Locate the cell with the specified text and output its (x, y) center coordinate. 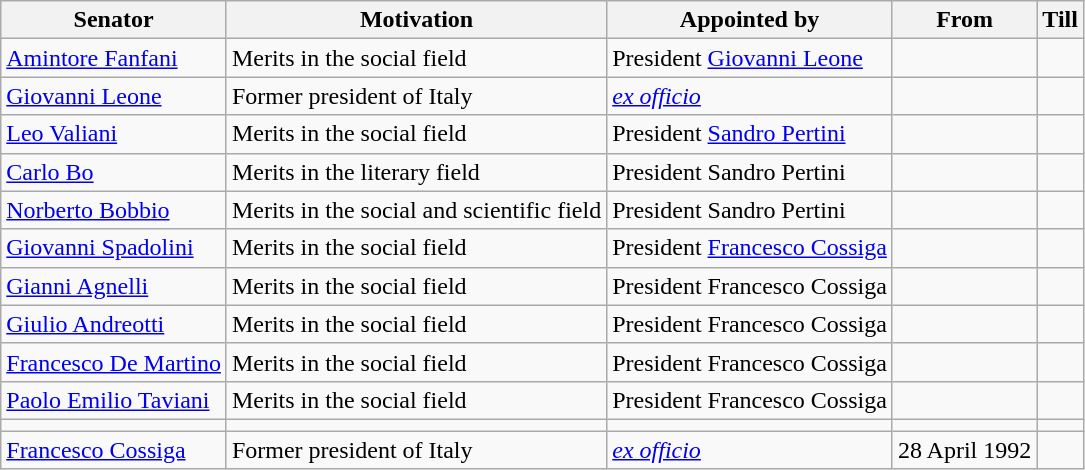
Norberto Bobbio (114, 210)
Giovanni Leone (114, 96)
From (964, 20)
Till (1060, 20)
Giulio Andreotti (114, 324)
President Giovanni Leone (750, 58)
Gianni Agnelli (114, 286)
28 April 1992 (964, 449)
Francesco De Martino (114, 362)
Motivation (416, 20)
Francesco Cossiga (114, 449)
Merits in the literary field (416, 172)
Leo Valiani (114, 134)
Carlo Bo (114, 172)
Giovanni Spadolini (114, 248)
Paolo Emilio Taviani (114, 400)
Amintore Fanfani (114, 58)
Merits in the social and scientific field (416, 210)
Appointed by (750, 20)
Senator (114, 20)
